Capture the cell that displays the provided text and extract its [X, Y] central coordinate. 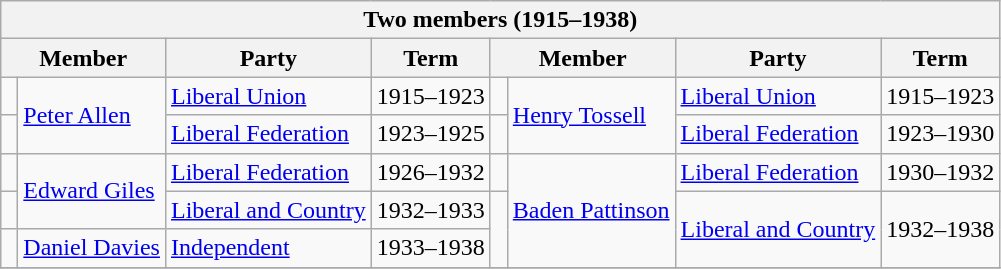
1923–1930 [940, 134]
Daniel Davies [92, 248]
1932–1933 [430, 210]
Henry Tossell [591, 115]
1930–1932 [940, 172]
1926–1932 [430, 172]
1932–1938 [940, 229]
Baden Pattinson [591, 210]
Edward Giles [92, 191]
Peter Allen [92, 115]
Independent [268, 248]
Two members (1915–1938) [500, 20]
1923–1925 [430, 134]
1933–1938 [430, 248]
